Search for the cell housing the specified text and yield its [x, y] center coordinate. 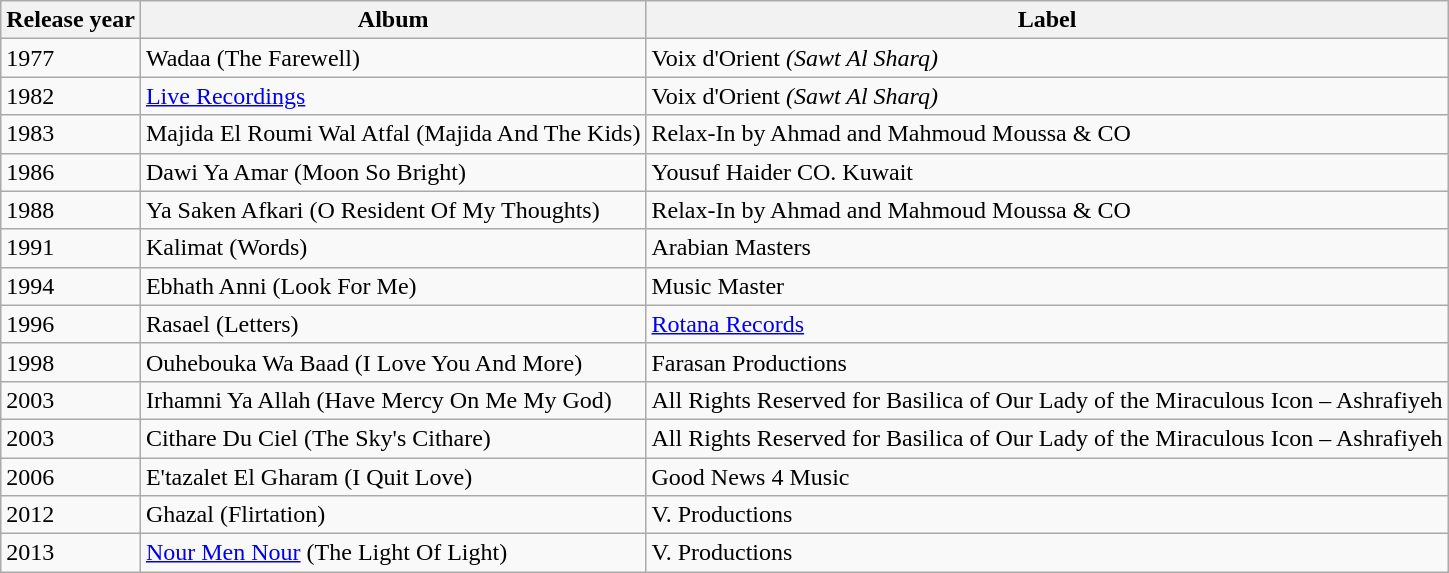
Majida El Roumi Wal Atfal (Majida And The Kids) [393, 134]
1982 [71, 96]
1988 [71, 210]
Irhamni Ya Allah (Have Mercy On Me My God) [393, 400]
Label [1047, 20]
Kalimat (Words) [393, 248]
Ebhath Anni (Look For Me) [393, 286]
1977 [71, 58]
Rotana Records [1047, 324]
Good News 4 Music [1047, 477]
1994 [71, 286]
Ouhebouka Wa Baad (I Love You And More) [393, 362]
1998 [71, 362]
Farasan Productions [1047, 362]
Release year [71, 20]
Yousuf Haider CO. Kuwait [1047, 172]
Ghazal (Flirtation) [393, 515]
Music Master [1047, 286]
E'tazalet El Gharam (I Quit Love) [393, 477]
1986 [71, 172]
2006 [71, 477]
2013 [71, 553]
Arabian Masters [1047, 248]
Rasael (Letters) [393, 324]
Wadaa (The Farewell) [393, 58]
1991 [71, 248]
Nour Men Nour (The Light Of Light) [393, 553]
Ya Saken Afkari (O Resident Of My Thoughts) [393, 210]
2012 [71, 515]
1983 [71, 134]
Live Recordings [393, 96]
Album [393, 20]
Cithare Du Ciel (The Sky's Cithare) [393, 438]
Dawi Ya Amar (Moon So Bright) [393, 172]
1996 [71, 324]
